Find where the given text appears and provide that cell's center as (x, y) coordinate. 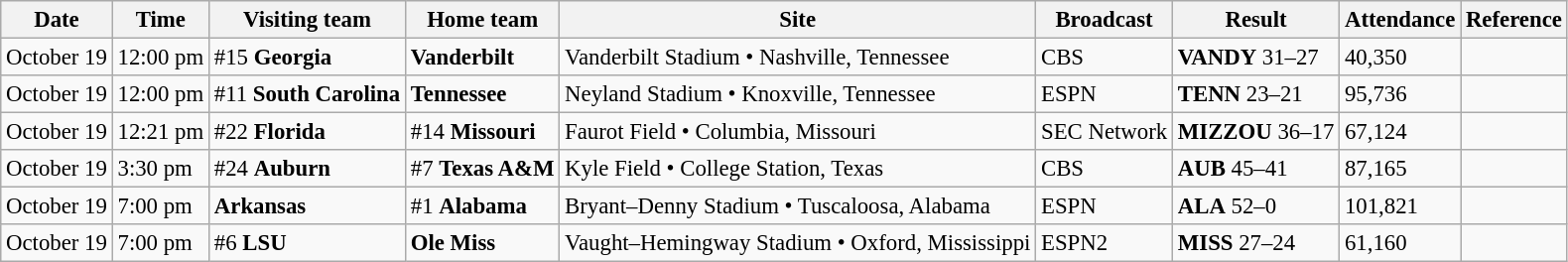
ALA 52–0 (1255, 206)
AUB 45–41 (1255, 169)
Date (57, 20)
#11 South Carolina (308, 94)
Attendance (1400, 20)
101,821 (1400, 206)
#15 Georgia (308, 58)
Vanderbilt (482, 58)
#14 Missouri (482, 132)
Broadcast (1105, 20)
#6 LSU (308, 243)
ESPN2 (1105, 243)
Reference (1514, 20)
VANDY 31–27 (1255, 58)
#7 Texas A&M (482, 169)
Neyland Stadium • Knoxville, Tennessee (798, 94)
Visiting team (308, 20)
87,165 (1400, 169)
95,736 (1400, 94)
3:30 pm (161, 169)
40,350 (1400, 58)
TENN 23–21 (1255, 94)
Home team (482, 20)
Arkansas (308, 206)
Time (161, 20)
Site (798, 20)
Faurot Field • Columbia, Missouri (798, 132)
Result (1255, 20)
Bryant–Denny Stadium • Tuscaloosa, Alabama (798, 206)
#24 Auburn (308, 169)
MIZZOU 36–17 (1255, 132)
Vaught–Hemingway Stadium • Oxford, Mississippi (798, 243)
#1 Alabama (482, 206)
12:21 pm (161, 132)
Vanderbilt Stadium • Nashville, Tennessee (798, 58)
#22 Florida (308, 132)
Ole Miss (482, 243)
Tennessee (482, 94)
Kyle Field • College Station, Texas (798, 169)
61,160 (1400, 243)
67,124 (1400, 132)
MISS 27–24 (1255, 243)
SEC Network (1105, 132)
